Detect which cell encompasses the target text, then output its (X, Y) center coordinate. 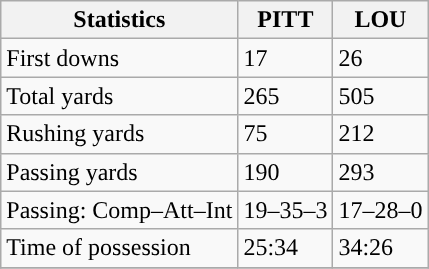
505 (380, 96)
Statistics (120, 20)
PITT (286, 20)
25:34 (286, 248)
Time of possession (120, 248)
Total yards (120, 96)
First downs (120, 58)
34:26 (380, 248)
19–35–3 (286, 210)
17–28–0 (380, 210)
Passing yards (120, 172)
Passing: Comp–Att–Int (120, 210)
LOU (380, 20)
Rushing yards (120, 134)
293 (380, 172)
17 (286, 58)
26 (380, 58)
265 (286, 96)
190 (286, 172)
75 (286, 134)
212 (380, 134)
